Provide the (x, y) coordinate of the cell's center where the given text is located.  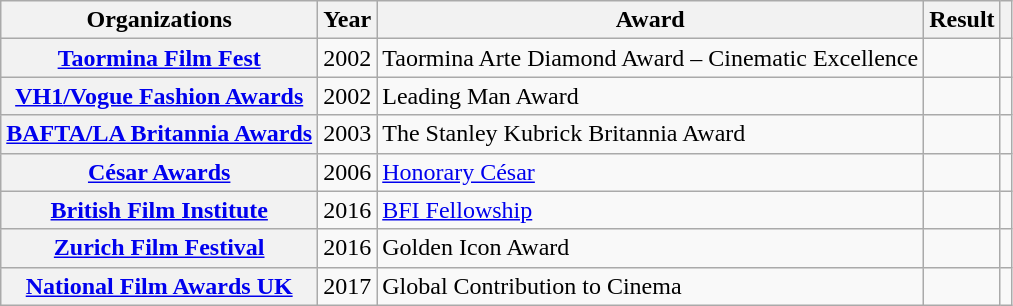
BFI Fellowship (650, 210)
Result (962, 20)
BAFTA/LA Britannia Awards (160, 134)
2003 (348, 134)
The Stanley Kubrick Britannia Award (650, 134)
2017 (348, 286)
Year (348, 20)
Taormina Film Fest (160, 58)
Global Contribution to Cinema (650, 286)
National Film Awards UK (160, 286)
Leading Man Award (650, 96)
Golden Icon Award (650, 248)
Taormina Arte Diamond Award – Cinematic Excellence (650, 58)
VH1/Vogue Fashion Awards (160, 96)
Organizations (160, 20)
British Film Institute (160, 210)
Zurich Film Festival (160, 248)
2006 (348, 172)
César Awards (160, 172)
Honorary César (650, 172)
Award (650, 20)
